Extract the (X, Y) coordinate from the center of the cell holding the provided text.  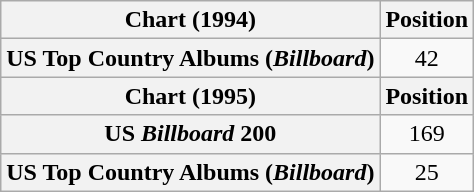
169 (427, 134)
Chart (1995) (190, 96)
Chart (1994) (190, 20)
US Billboard 200 (190, 134)
42 (427, 58)
25 (427, 172)
